Find where the given text appears and provide that cell's center as (X, Y) coordinate. 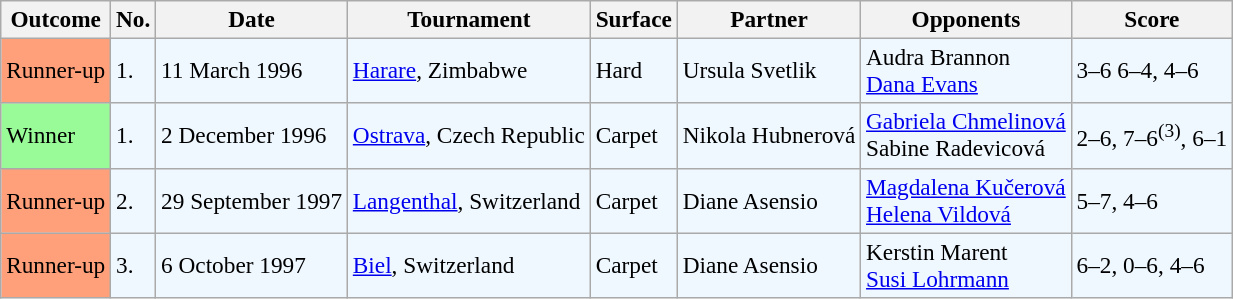
6 October 1997 (252, 264)
Surface (634, 19)
6–2, 0–6, 4–6 (1152, 264)
No. (134, 19)
Hard (634, 70)
5–7, 4–6 (1152, 200)
Ostrava, Czech Republic (468, 136)
Opponents (966, 19)
Date (252, 19)
Audra Brannon Dana Evans (966, 70)
2. (134, 200)
3–6 6–4, 4–6 (1152, 70)
Ursula Svetlik (768, 70)
Tournament (468, 19)
Biel, Switzerland (468, 264)
Partner (768, 19)
Outcome (56, 19)
Harare, Zimbabwe (468, 70)
11 March 1996 (252, 70)
Score (1152, 19)
3. (134, 264)
Magdalena Kučerová Helena Vildová (966, 200)
Gabriela Chmelinová Sabine Radevicová (966, 136)
Langenthal, Switzerland (468, 200)
Nikola Hubnerová (768, 136)
29 September 1997 (252, 200)
Kerstin Marent Susi Lohrmann (966, 264)
Winner (56, 136)
2 December 1996 (252, 136)
2–6, 7–6(3), 6–1 (1152, 136)
